Return the (X, Y) coordinate for the center point of the cell that contains the specified text.  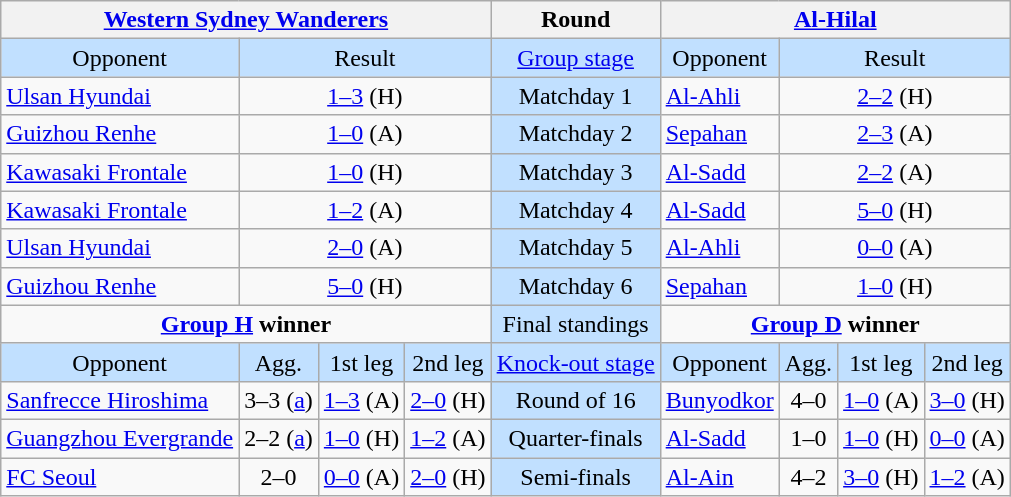
Matchday 4 (576, 210)
Matchday 2 (576, 134)
1–3 (H) (365, 96)
Sanfrecce Hiroshima (120, 400)
FC Seoul (120, 477)
Guangzhou Evergrande (120, 438)
2–3 (A) (894, 134)
Group D winner (835, 324)
Matchday 1 (576, 96)
Bunyodkor (720, 400)
2–2 (A) (894, 172)
Western Sydney Wanderers (246, 20)
Al-Ain (720, 477)
Semi-finals (576, 477)
2–0 (279, 477)
2–2 (H) (894, 96)
Final standings (576, 324)
3–3 (a) (279, 400)
Al-Hilal (835, 20)
4–0 (808, 400)
2–2 (a) (279, 438)
Group stage (576, 58)
Matchday 3 (576, 172)
Quarter-finals (576, 438)
Matchday 5 (576, 248)
Matchday 6 (576, 286)
Round of 16 (576, 400)
Knock-out stage (576, 362)
4–2 (808, 477)
1–3 (A) (361, 400)
2–0 (A) (365, 248)
1–0 (808, 438)
Round (576, 20)
Group H winner (246, 324)
